Detect which cell encompasses the target text, then output its [X, Y] center coordinate. 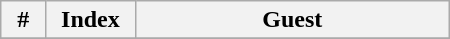
Index [91, 20]
# [24, 20]
Guest [292, 20]
